Output the [X, Y] coordinate of the center of the cell containing the given text.  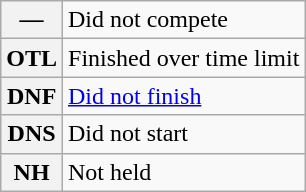
Did not finish [184, 96]
Finished over time limit [184, 58]
OTL [32, 58]
Did not start [184, 134]
DNS [32, 134]
NH [32, 172]
— [32, 20]
Not held [184, 172]
DNF [32, 96]
Did not compete [184, 20]
